Capture the cell that displays the provided text and extract its [x, y] central coordinate. 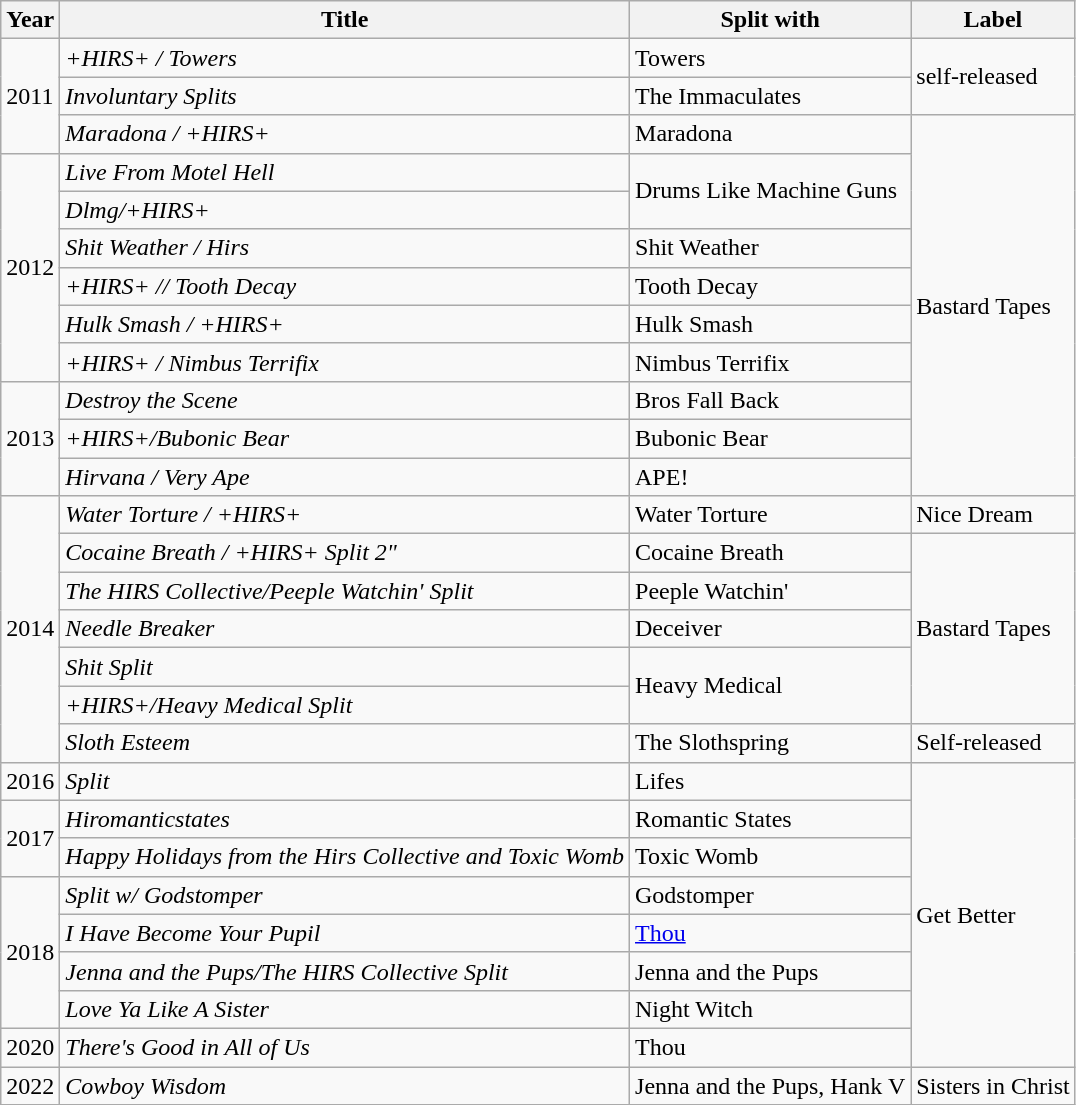
Year [30, 20]
+HIRS+/Bubonic Bear [345, 438]
+HIRS+ / Nimbus Terrifix [345, 362]
There's Good in All of Us [345, 1047]
Needle Breaker [345, 629]
2022 [30, 1085]
Shit Weather / Hirs [345, 248]
Cowboy Wisdom [345, 1085]
Maradona [770, 134]
Peeple Watchin' [770, 591]
Godstomper [770, 895]
Water Torture / +HIRS+ [345, 515]
Destroy the Scene [345, 400]
APE! [770, 477]
Bubonic Bear [770, 438]
Get Better [993, 914]
Shit Split [345, 667]
Sisters in Christ [993, 1085]
Cocaine Breath [770, 553]
Split with [770, 20]
I Have Become Your Pupil [345, 933]
Tooth Decay [770, 286]
Bros Fall Back [770, 400]
Jenna and the Pups/The HIRS Collective Split [345, 971]
2016 [30, 781]
Cocaine Breath / +HIRS+ Split 2" [345, 553]
Romantic States [770, 819]
Heavy Medical [770, 686]
Live From Motel Hell [345, 172]
Involuntary Splits [345, 96]
The Slothspring [770, 743]
+HIRS+ / Towers [345, 58]
Split [345, 781]
Night Witch [770, 1009]
2018 [30, 952]
Nimbus Terrifix [770, 362]
self-released [993, 77]
Label [993, 20]
Water Torture [770, 515]
+HIRS+ // Tooth Decay [345, 286]
Lifes [770, 781]
2012 [30, 267]
2017 [30, 838]
Towers [770, 58]
Love Ya Like A Sister [345, 1009]
Toxic Womb [770, 857]
2014 [30, 629]
+HIRS+/Heavy Medical Split [345, 705]
Split w/ Godstomper [345, 895]
Shit Weather [770, 248]
2011 [30, 96]
The Immaculates [770, 96]
Hulk Smash [770, 324]
Deceiver [770, 629]
The HIRS Collective/Peeple Watchin' Split [345, 591]
Sloth Esteem [345, 743]
Drums Like Machine Guns [770, 191]
Hulk Smash / +HIRS+ [345, 324]
Nice Dream [993, 515]
Title [345, 20]
2020 [30, 1047]
Jenna and the Pups [770, 971]
Happy Holidays from the Hirs Collective and Toxic Womb [345, 857]
Self-released [993, 743]
Jenna and the Pups, Hank V [770, 1085]
Hirvana / Very Ape [345, 477]
Dlmg/+HIRS+ [345, 210]
Hiromanticstates [345, 819]
2013 [30, 438]
Maradona / +HIRS+ [345, 134]
